Pinpoint the cell where the given text exists, returning its (X, Y) midpoint coordinate. 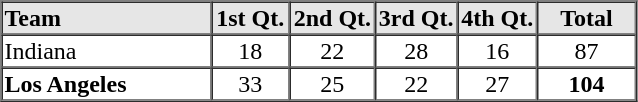
33 (250, 84)
Team (106, 18)
104 (586, 84)
28 (416, 50)
16 (497, 50)
Indiana (106, 50)
18 (250, 50)
2nd Qt. (332, 18)
1st Qt. (250, 18)
4th Qt. (497, 18)
25 (332, 84)
Total (586, 18)
3rd Qt. (416, 18)
27 (497, 84)
87 (586, 50)
Los Angeles (106, 84)
